Provide the (x, y) coordinate of the cell's center where the given text is located.  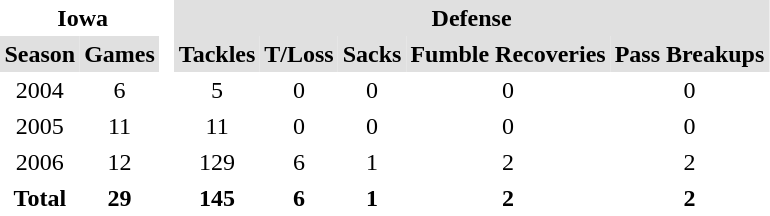
T/Loss (299, 54)
2006 (40, 162)
Fumble Recoveries (508, 54)
Defense (471, 18)
5 (216, 90)
129 (216, 162)
29 (120, 198)
Tackles (216, 54)
Sacks (372, 54)
Iowa (80, 18)
12 (120, 162)
2005 (40, 126)
145 (216, 198)
Pass Breakups (690, 54)
Season (40, 54)
2004 (40, 90)
Games (120, 54)
Total (40, 198)
